Return the (x, y) coordinate for the center point of the cell that contains the specified text.  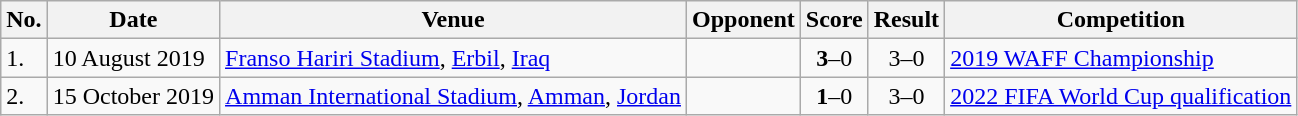
10 August 2019 (133, 58)
Date (133, 20)
15 October 2019 (133, 96)
1. (24, 58)
2019 WAFF Championship (1121, 58)
Competition (1121, 20)
Score (834, 20)
Amman International Stadium, Amman, Jordan (454, 96)
2. (24, 96)
1–0 (834, 96)
Opponent (744, 20)
Result (906, 20)
Franso Hariri Stadium, Erbil, Iraq (454, 58)
2022 FIFA World Cup qualification (1121, 96)
No. (24, 20)
Venue (454, 20)
